Return the [x, y] coordinate for the center point of the cell that contains the specified text.  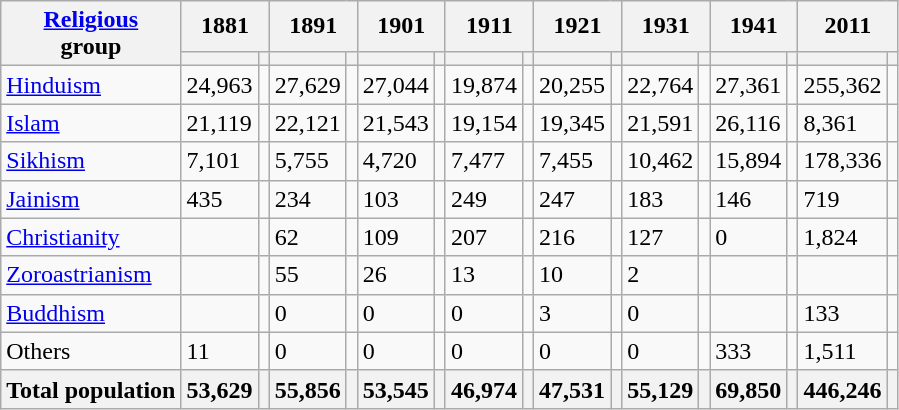
19,874 [484, 85]
Jainism [91, 199]
20,255 [572, 85]
55,856 [308, 389]
1891 [313, 26]
1921 [578, 26]
62 [308, 237]
127 [660, 237]
446,246 [842, 389]
133 [842, 313]
27,361 [748, 85]
5,755 [308, 161]
Sikhism [91, 161]
21,591 [660, 123]
Islam [91, 123]
27,629 [308, 85]
3 [572, 313]
234 [308, 199]
27,044 [396, 85]
333 [748, 351]
26,116 [748, 123]
Others [91, 351]
249 [484, 199]
11 [220, 351]
7,477 [484, 161]
22,121 [308, 123]
178,336 [842, 161]
8,361 [842, 123]
1881 [225, 26]
435 [220, 199]
4,720 [396, 161]
1911 [489, 26]
719 [842, 199]
103 [396, 199]
13 [484, 275]
255,362 [842, 85]
183 [660, 199]
Zoroastrianism [91, 275]
22,764 [660, 85]
247 [572, 199]
Hinduism [91, 85]
Total population [91, 389]
26 [396, 275]
55 [308, 275]
146 [748, 199]
Buddhism [91, 313]
69,850 [748, 389]
21,543 [396, 123]
1941 [754, 26]
7,101 [220, 161]
55,129 [660, 389]
2011 [848, 26]
53,545 [396, 389]
1931 [666, 26]
24,963 [220, 85]
1,824 [842, 237]
109 [396, 237]
216 [572, 237]
207 [484, 237]
47,531 [572, 389]
Christianity [91, 237]
1,511 [842, 351]
19,345 [572, 123]
2 [660, 275]
53,629 [220, 389]
19,154 [484, 123]
10,462 [660, 161]
10 [572, 275]
1901 [401, 26]
21,119 [220, 123]
46,974 [484, 389]
7,455 [572, 161]
Religiousgroup [91, 34]
15,894 [748, 161]
